Capture the cell that displays the provided text and extract its [X, Y] central coordinate. 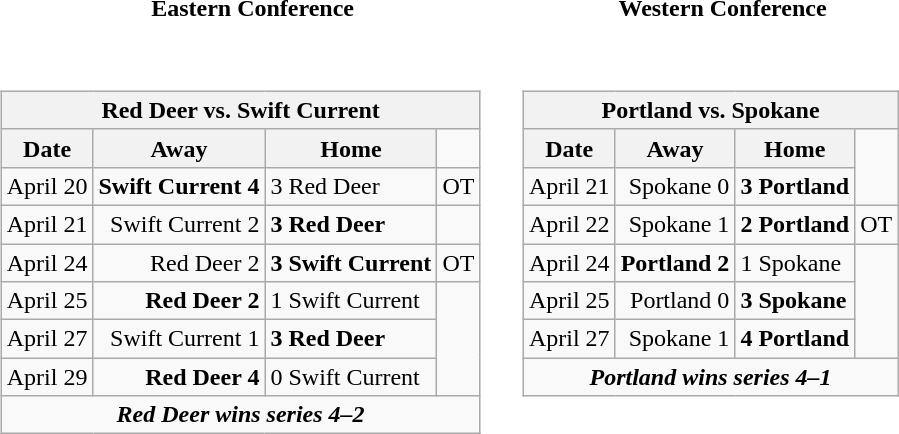
Portland 2 [675, 263]
April 20 [47, 186]
Swift Current 2 [179, 224]
1 Swift Current [351, 301]
Swift Current 4 [179, 186]
Portland 0 [675, 301]
3 Spokane [795, 301]
1 Spokane [795, 263]
Portland wins series 4–1 [710, 377]
2 Portland [795, 224]
4 Portland [795, 339]
Red Deer 4 [179, 377]
Red Deer wins series 4–2 [240, 415]
Portland vs. Spokane [710, 110]
Red Deer vs. Swift Current [240, 110]
3 Portland [795, 186]
3 Swift Current [351, 263]
April 29 [47, 377]
Spokane 0 [675, 186]
April 22 [569, 224]
Swift Current 1 [179, 339]
0 Swift Current [351, 377]
